Locate the cell with the specified text and output its (x, y) center coordinate. 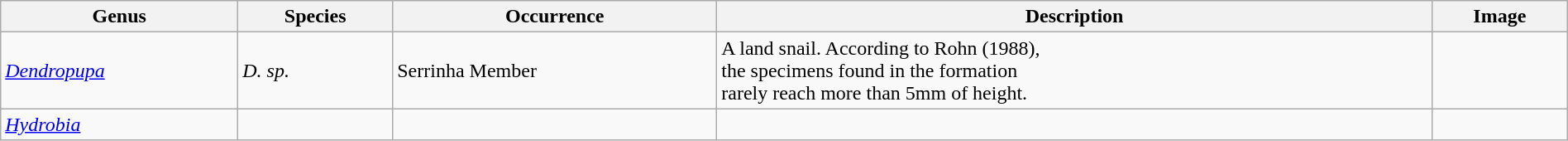
Description (1075, 17)
Dendropupa (119, 70)
Image (1499, 17)
Serrinha Member (555, 70)
Hydrobia (119, 124)
Genus (119, 17)
Occurrence (555, 17)
Species (316, 17)
A land snail. According to Rohn (1988),the specimens found in the formationrarely reach more than 5mm of height. (1075, 70)
D. sp. (316, 70)
